Scan for the cell matching the given text and deliver its (X, Y) coordinate at center. 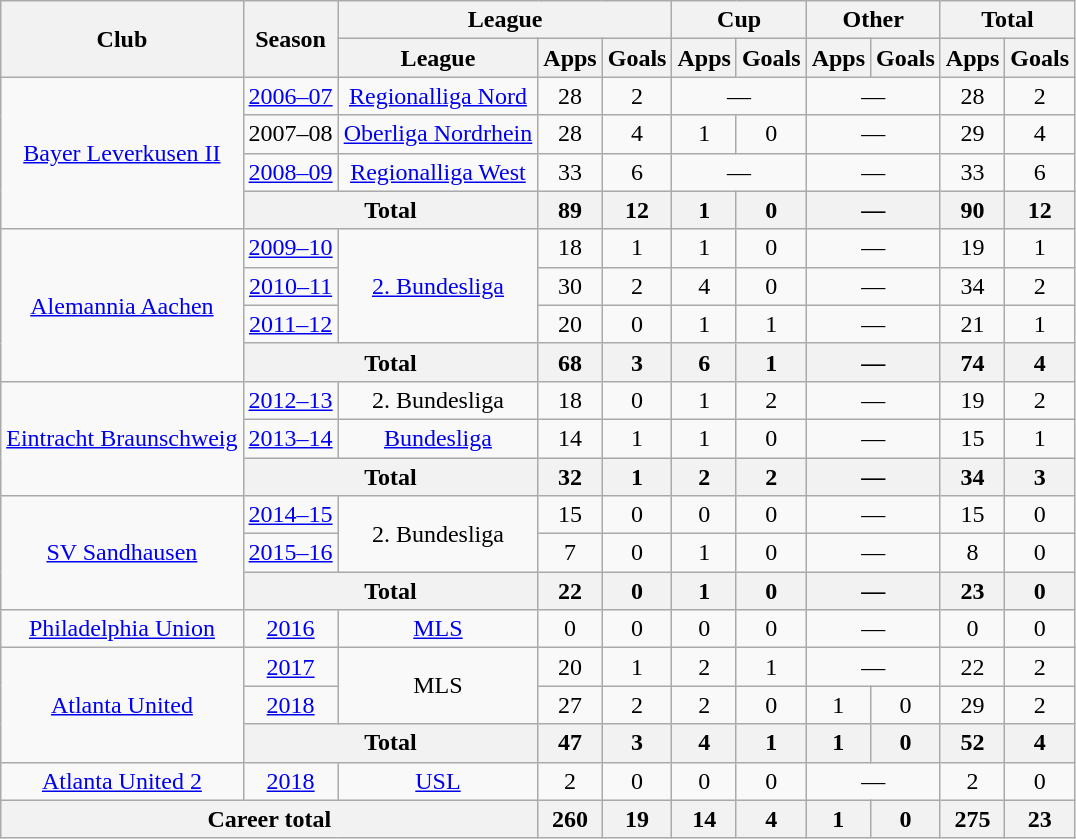
32 (570, 477)
27 (570, 705)
8 (972, 553)
Eintracht Braunschweig (122, 438)
275 (972, 819)
Cup (739, 20)
2011–12 (290, 324)
Atlanta United (122, 705)
47 (570, 743)
2007–08 (290, 134)
89 (570, 210)
2017 (290, 667)
2014–15 (290, 515)
7 (570, 553)
SV Sandhausen (122, 553)
Other (873, 20)
Regionalliga Nord (438, 96)
Club (122, 39)
2015–16 (290, 553)
USL (438, 781)
2010–11 (290, 286)
74 (972, 362)
2013–14 (290, 438)
2006–07 (290, 96)
Alemannia Aachen (122, 305)
Season (290, 39)
Atlanta United 2 (122, 781)
Philadelphia Union (122, 629)
2008–09 (290, 172)
2009–10 (290, 248)
52 (972, 743)
21 (972, 324)
2016 (290, 629)
2012–13 (290, 400)
68 (570, 362)
30 (570, 286)
Bayer Leverkusen II (122, 153)
260 (570, 819)
Regionalliga West (438, 172)
Career total (270, 819)
90 (972, 210)
Bundesliga (438, 438)
Oberliga Nordrhein (438, 134)
